Scan for the cell matching the given text and deliver its [X, Y] coordinate at center. 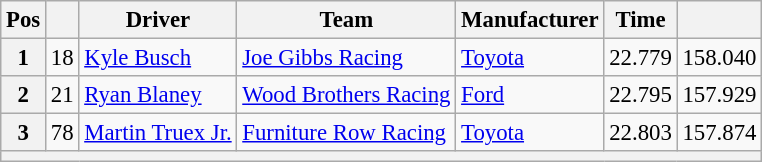
78 [62, 133]
Manufacturer [530, 20]
22.795 [640, 95]
Ryan Blaney [158, 95]
22.779 [640, 58]
Joe Gibbs Racing [346, 58]
18 [62, 58]
Team [346, 20]
Driver [158, 20]
Kyle Busch [158, 58]
1 [24, 58]
Pos [24, 20]
3 [24, 133]
157.929 [720, 95]
Wood Brothers Racing [346, 95]
2 [24, 95]
Time [640, 20]
22.803 [640, 133]
Furniture Row Racing [346, 133]
157.874 [720, 133]
Martin Truex Jr. [158, 133]
158.040 [720, 58]
21 [62, 95]
Ford [530, 95]
